Pinpoint the cell where the given text exists, returning its (X, Y) midpoint coordinate. 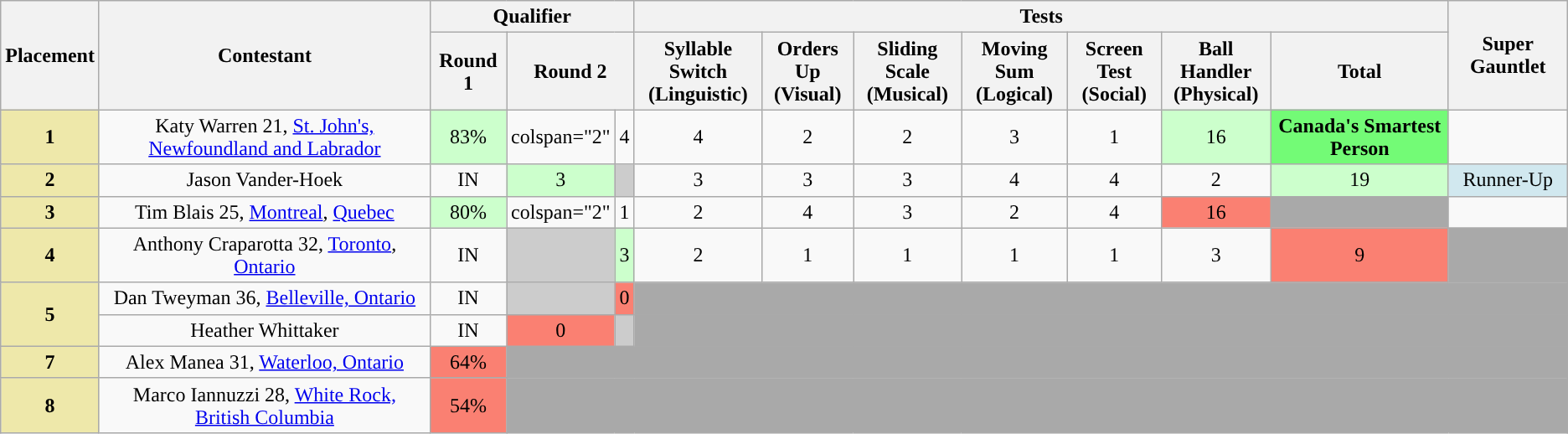
Dan Tweyman 36, Belleville, Ontario (265, 298)
54% (467, 406)
64% (467, 362)
Orders Up(Visual) (807, 71)
Sliding Scale(Musical) (908, 71)
Anthony Craparotta 32, Toronto, Ontario (265, 255)
80% (467, 212)
19 (1359, 180)
Tim Blais 25, Montreal, Quebec (265, 212)
Placement (50, 55)
9 (1359, 255)
Jason Vander-Hoek (265, 180)
Super Gauntlet (1508, 55)
8 (50, 406)
Round 1 (467, 71)
Screen Test(Social) (1114, 71)
Contestant (265, 55)
Alex Manea 31, Waterloo, Ontario (265, 362)
Heather Whittaker (265, 330)
Round 2 (571, 71)
Canada's Smartest Person (1359, 137)
Katy Warren 21, St. John's, Newfoundland and Labrador (265, 137)
Ball Handler(Physical) (1216, 71)
Qualifier (532, 17)
Moving Sum(Logical) (1015, 71)
Syllable Switch(Linguistic) (699, 71)
Marco Iannuzzi 28, White Rock, British Columbia (265, 406)
Tests (1041, 17)
Runner-Up (1508, 180)
Total (1359, 71)
7 (50, 362)
5 (50, 314)
83% (467, 137)
